Provide the (X, Y) coordinate of the cell's center where the given text is located.  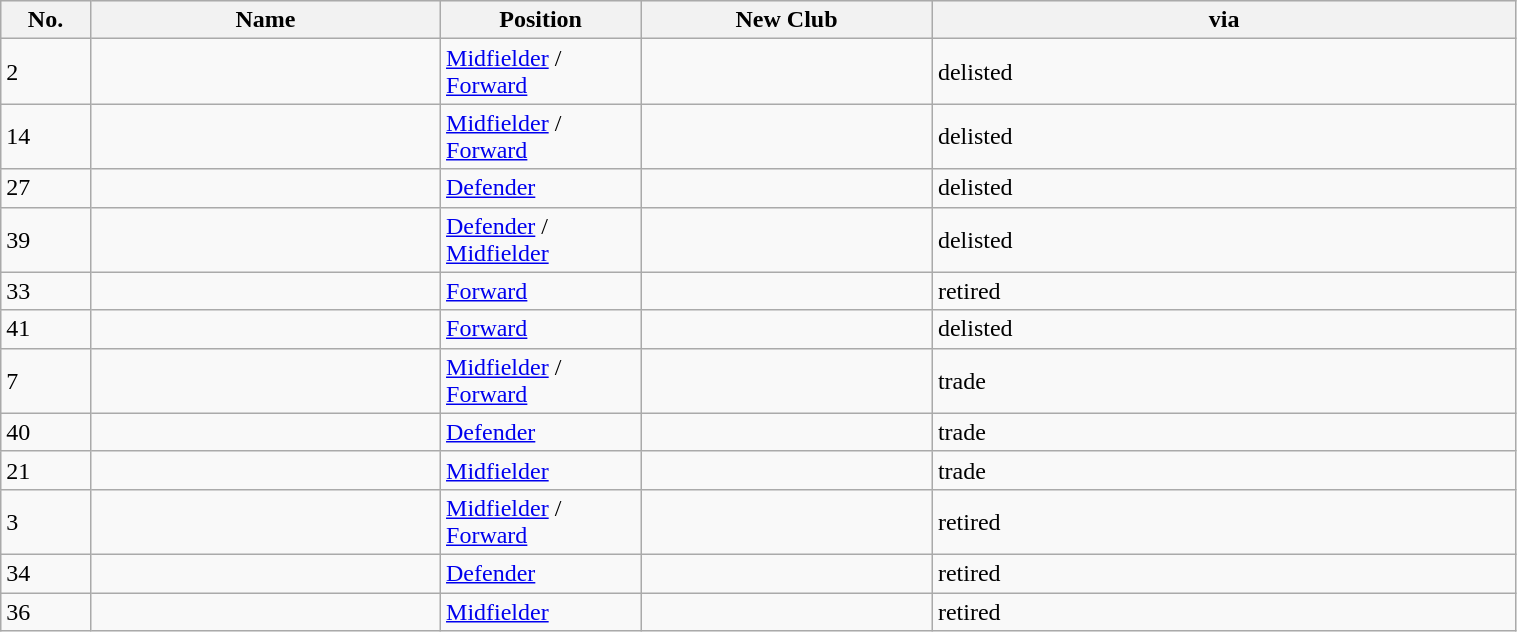
14 (46, 136)
2 (46, 72)
21 (46, 470)
Name (265, 20)
41 (46, 329)
3 (46, 522)
7 (46, 380)
36 (46, 611)
No. (46, 20)
34 (46, 573)
39 (46, 240)
Defender / Midfielder (541, 240)
New Club (787, 20)
33 (46, 291)
via (1224, 20)
40 (46, 432)
Position (541, 20)
27 (46, 188)
